Provide the [X, Y] coordinate of the cell's center where the given text is located.  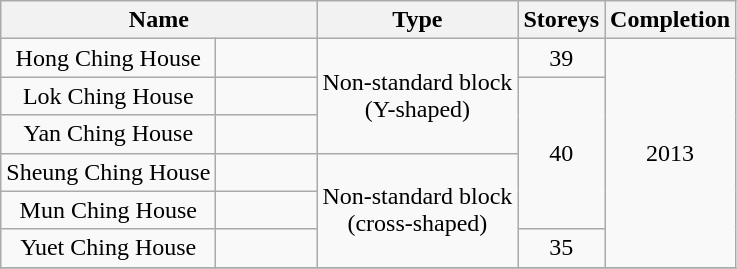
Yuet Ching House [108, 248]
Non-standard block(Y-shaped) [418, 96]
Non-standard block(cross-shaped) [418, 210]
2013 [670, 153]
39 [562, 58]
Name [159, 20]
Lok Ching House [108, 96]
40 [562, 153]
Hong Ching House [108, 58]
Sheung Ching House [108, 172]
Type [418, 20]
Mun Ching House [108, 210]
Completion [670, 20]
35 [562, 248]
Yan Ching House [108, 134]
Storeys [562, 20]
